Scan for the cell matching the given text and deliver its (X, Y) coordinate at center. 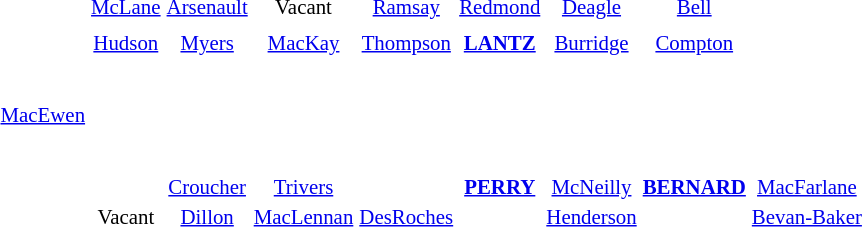
Hudson (126, 44)
LANTZ (500, 44)
McNeilly (592, 188)
Compton (694, 44)
PERRY (500, 188)
Croucher (207, 188)
Thompson (406, 44)
Myers (207, 44)
Burridge (592, 44)
MacKay (304, 44)
Trivers (304, 188)
BERNARD (694, 188)
